Return the (x, y) coordinate for the center point of the cell that contains the specified text.  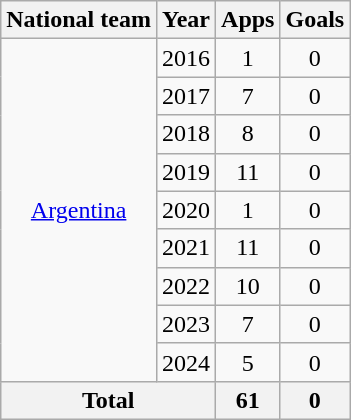
Argentina (79, 210)
2024 (186, 362)
2023 (186, 324)
2021 (186, 248)
National team (79, 20)
8 (248, 134)
10 (248, 286)
Apps (248, 20)
2018 (186, 134)
61 (248, 400)
Year (186, 20)
2017 (186, 96)
Goals (315, 20)
2022 (186, 286)
2020 (186, 210)
2016 (186, 58)
Total (108, 400)
2019 (186, 172)
5 (248, 362)
